Search for the cell housing the specified text and yield its [X, Y] center coordinate. 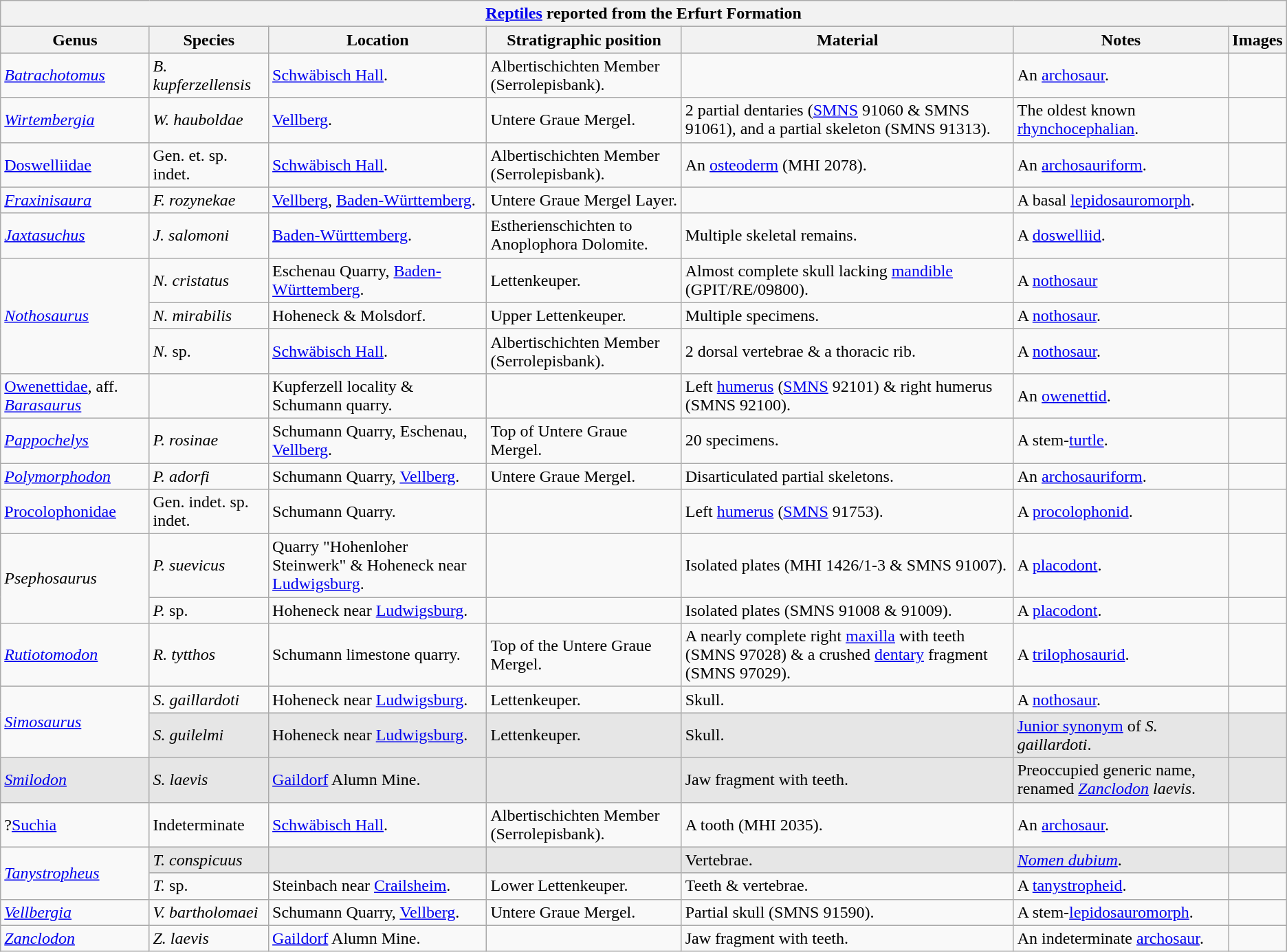
Vellbergia [75, 912]
A nothosaur [1121, 280]
Nomen dubium. [1121, 860]
Top of Untere Graue Mergel. [584, 440]
Partial skull (SMNS 91590). [847, 912]
Disarticulated partial skeletons. [847, 476]
Species [209, 40]
Hoheneck & Molsdorf. [378, 316]
Upper Lettenkeuper. [584, 316]
T. conspicuus [209, 860]
Left humerus (SMNS 92101) & right humerus (SMNS 92100). [847, 396]
The oldest known rhynchocephalian. [1121, 120]
Doswelliidae [75, 165]
An owenettid. [1121, 396]
A doswelliid. [1121, 235]
Vellberg, Baden-Württemberg. [378, 200]
Owenettidae, aff. Barasaurus [75, 396]
N. cristatus [209, 280]
Genus [75, 40]
Untere Graue Mergel Layer. [584, 200]
Jaxtasuchus [75, 235]
B. kupferzellensis [209, 76]
N. mirabilis [209, 316]
S. laevis [209, 779]
Location [378, 40]
J. salomoni [209, 235]
Steinbach near Crailsheim. [378, 886]
Tanystropheus [75, 873]
Schumann Quarry. [378, 511]
Material [847, 40]
Z. laevis [209, 938]
Almost complete skull lacking mandible (GPIT/RE/09800). [847, 280]
A tanystropheid. [1121, 886]
Multiple specimens. [847, 316]
P. adorfi [209, 476]
Top of the Untere Graue Mergel. [584, 655]
Smilodon [75, 779]
Indeterminate [209, 825]
P. suevicus [209, 566]
Eschenau Quarry, Baden-Württemberg. [378, 280]
Kupferzell locality & Schumann quarry. [378, 396]
Quarry "Hohenloher Steinwerk" & Hoheneck near Ludwigsburg. [378, 566]
Gen. et. sp. indet. [209, 165]
2 partial dentaries (SMNS 91060 & SMNS 91061), and a partial skeleton (SMNS 91313). [847, 120]
Teeth & vertebrae. [847, 886]
Vellberg. [378, 120]
Notes [1121, 40]
20 specimens. [847, 440]
A trilophosaurid. [1121, 655]
2 dorsal vertebrae & a thoracic rib. [847, 351]
T. sp. [209, 886]
Schumann limestone quarry. [378, 655]
Rutiotomodon [75, 655]
Junior synonym of S. gaillardoti. [1121, 735]
S. guilelmi [209, 735]
Fraxinisaura [75, 200]
Lower Lettenkeuper. [584, 886]
Procolophonidae [75, 511]
Polymorphodon [75, 476]
F. rozynekae [209, 200]
?Suchia [75, 825]
S. gaillardoti [209, 700]
An indeterminate archosaur. [1121, 938]
A procolophonid. [1121, 511]
A tooth (MHI 2035). [847, 825]
Preoccupied generic name, renamed Zanclodon laevis. [1121, 779]
Wirtembergia [75, 120]
Baden-Württemberg. [378, 235]
Isolated plates (MHI 1426/1-3 & SMNS 91007). [847, 566]
Pappochelys [75, 440]
Multiple skeletal remains. [847, 235]
R. tytthos [209, 655]
A stem-lepidosauromorph. [1121, 912]
An osteoderm (MHI 2078). [847, 165]
Psephosaurus [75, 579]
Reptiles reported from the Erfurt Formation [643, 14]
A basal lepidosauromorph. [1121, 200]
Batrachotomus [75, 76]
A stem-turtle. [1121, 440]
Schumann Quarry, Eschenau, Vellberg. [378, 440]
Simosaurus [75, 722]
A nearly complete right maxilla with teeth (SMNS 97028) & a crushed dentary fragment (SMNS 97029). [847, 655]
Zanclodon [75, 938]
Estherienschichten to Anoplophora Dolomite. [584, 235]
P. rosinae [209, 440]
Images [1257, 40]
Nothosaurus [75, 316]
W. hauboldae [209, 120]
Left humerus (SMNS 91753). [847, 511]
Isolated plates (SMNS 91008 & 91009). [847, 610]
V. bartholomaei [209, 912]
Gen. indet. sp. indet. [209, 511]
Stratigraphic position [584, 40]
N. sp. [209, 351]
Vertebrae. [847, 860]
P. sp. [209, 610]
